Output the [X, Y] coordinate of the center of the cell containing the given text.  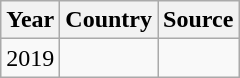
Year [30, 20]
Country [109, 20]
Source [198, 20]
2019 [30, 58]
